Locate the cell with the specified text and output its (x, y) center coordinate. 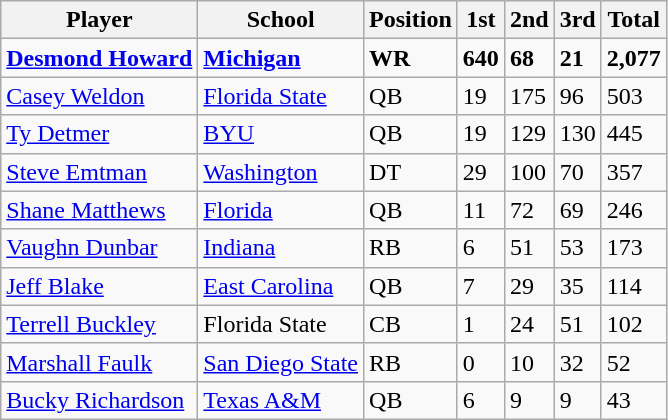
DT (411, 172)
7 (480, 286)
Florida (281, 210)
43 (634, 400)
East Carolina (281, 286)
114 (634, 286)
100 (529, 172)
69 (578, 210)
Casey Weldon (100, 96)
68 (529, 58)
Steve Emtman (100, 172)
BYU (281, 134)
Michigan (281, 58)
Ty Detmer (100, 134)
173 (634, 248)
Terrell Buckley (100, 324)
445 (634, 134)
129 (529, 134)
640 (480, 58)
32 (578, 362)
2,077 (634, 58)
Jeff Blake (100, 286)
Marshall Faulk (100, 362)
Position (411, 20)
0 (480, 362)
11 (480, 210)
WR (411, 58)
357 (634, 172)
503 (634, 96)
53 (578, 248)
10 (529, 362)
Texas A&M (281, 400)
102 (634, 324)
24 (529, 324)
21 (578, 58)
1 (480, 324)
Desmond Howard (100, 58)
2nd (529, 20)
3rd (578, 20)
1st (480, 20)
72 (529, 210)
246 (634, 210)
Vaughn Dunbar (100, 248)
CB (411, 324)
35 (578, 286)
Total (634, 20)
Shane Matthews (100, 210)
52 (634, 362)
Bucky Richardson (100, 400)
130 (578, 134)
School (281, 20)
Indiana (281, 248)
96 (578, 96)
175 (529, 96)
San Diego State (281, 362)
70 (578, 172)
Washington (281, 172)
Player (100, 20)
